Detect which cell encompasses the target text, then output its (X, Y) center coordinate. 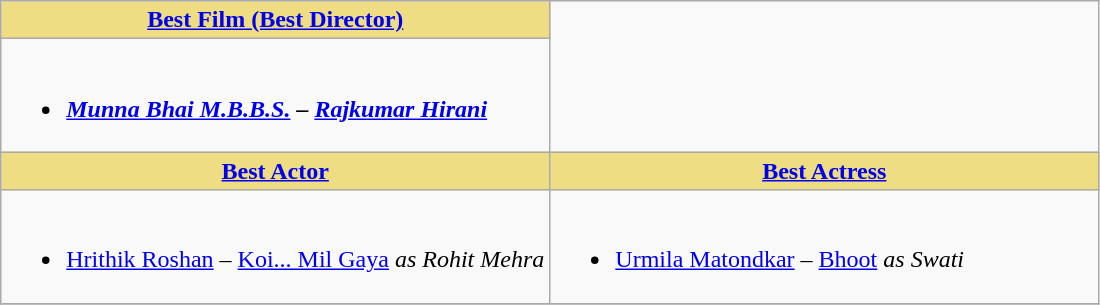
Hrithik Roshan – Koi... Mil Gaya as Rohit Mehra (276, 246)
Urmila Matondkar – Bhoot as Swati (824, 246)
Best Actress (824, 171)
Munna Bhai M.B.B.S. – Rajkumar Hirani (276, 96)
Best Film (Best Director) (276, 20)
Best Actor (276, 171)
